From the cell containing the given text, extract its center point as [X, Y] coordinate. 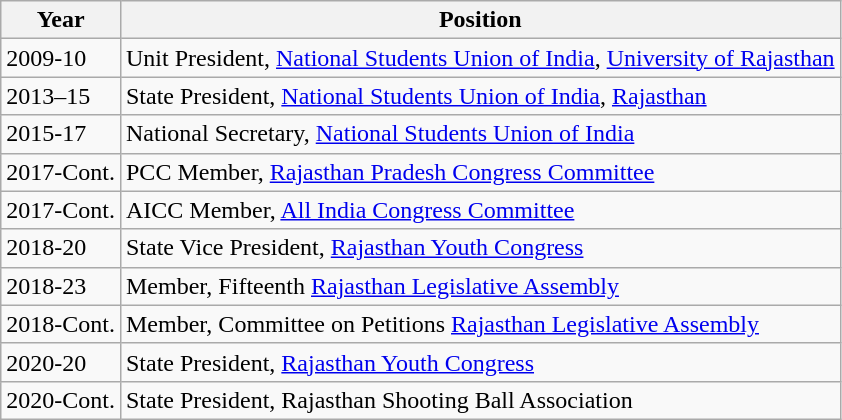
State Vice President, Rajasthan Youth Congress [480, 248]
Position [480, 20]
2018-Cont. [61, 324]
Unit President, National Students Union of India, University of Rajasthan [480, 58]
Year [61, 20]
AICC Member, All India Congress Committee [480, 210]
2013–15 [61, 96]
National Secretary, National Students Union of India [480, 134]
Member, Fifteenth Rajasthan Legislative Assembly [480, 286]
2018-20 [61, 248]
2020-20 [61, 362]
State President, Rajasthan Shooting Ball Association [480, 400]
PCC Member, Rajasthan Pradesh Congress Committee [480, 172]
State President, National Students Union of India, Rajasthan [480, 96]
2009-10 [61, 58]
State President, Rajasthan Youth Congress [480, 362]
2020-Cont. [61, 400]
2018-23 [61, 286]
2015-17 [61, 134]
Member, Committee on Petitions Rajasthan Legislative Assembly [480, 324]
